Find where the given text appears and provide that cell's center as (x, y) coordinate. 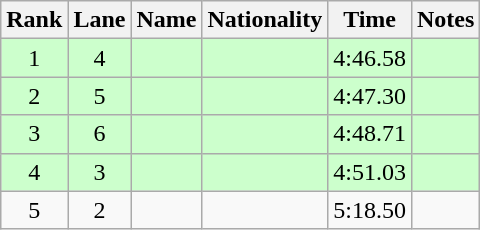
Notes (445, 20)
Nationality (265, 20)
Rank (34, 20)
Time (370, 20)
4:48.71 (370, 134)
4:51.03 (370, 172)
4:46.58 (370, 58)
Name (166, 20)
4:47.30 (370, 96)
Lane (100, 20)
1 (34, 58)
6 (100, 134)
5:18.50 (370, 210)
